Provide the (x, y) coordinate of the cell's center where the given text is located.  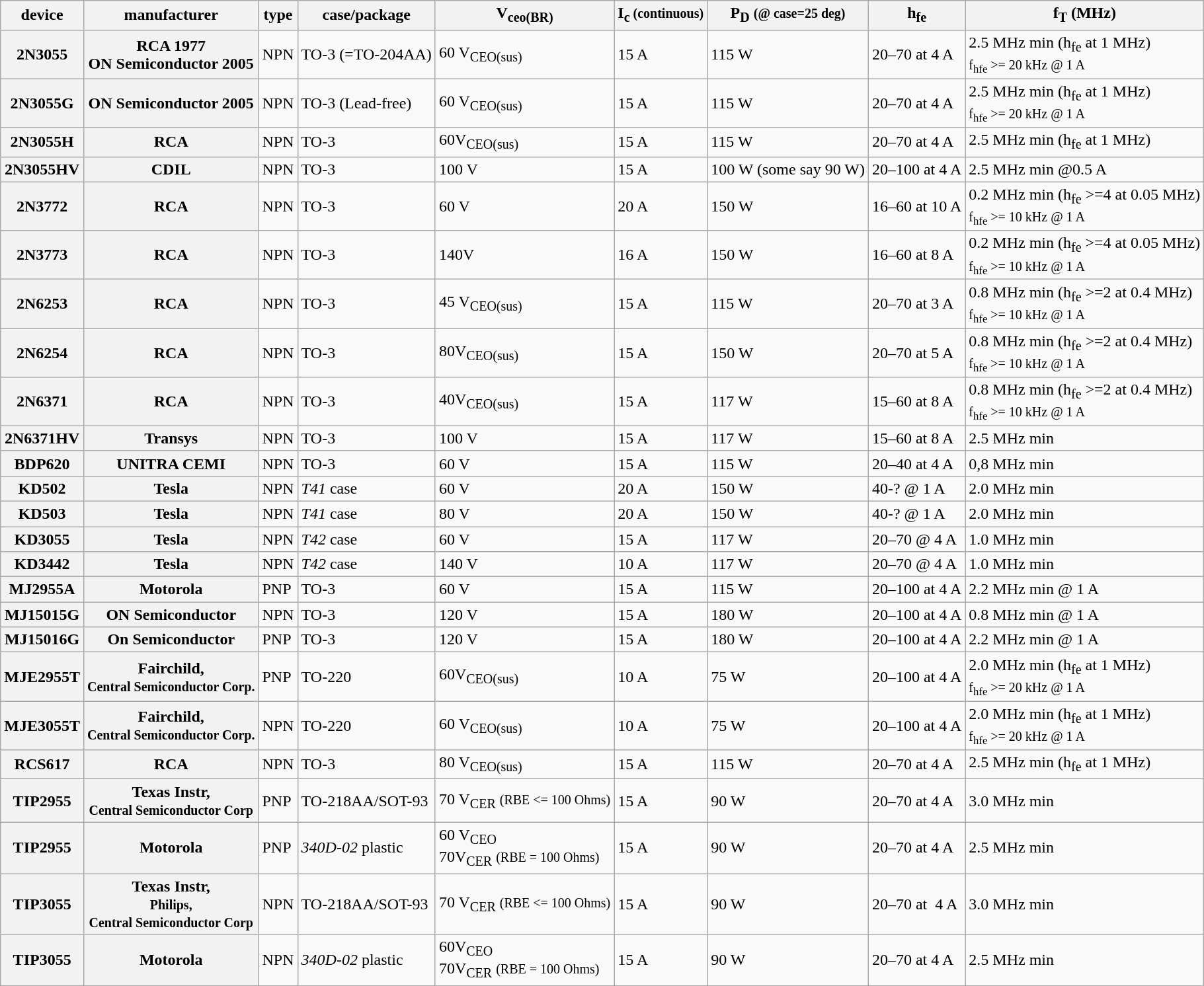
KD502 (42, 488)
device (42, 15)
UNITRA CEMI (171, 463)
Texas Instr,Central Semiconductor Corp (171, 801)
BDP620 (42, 463)
manufacturer (171, 15)
20–70 at 5 A (916, 353)
140 V (524, 564)
Ic (continuous) (661, 15)
0,8 MHz min (1084, 463)
MJE3055T (42, 726)
2N6371HV (42, 438)
MJ15015G (42, 615)
2N6254 (42, 353)
60 VCEO70VCER (RBE = 100 Ohms) (524, 848)
80 V (524, 513)
On Semiconductor (171, 640)
PD (@ case=25 deg) (788, 15)
2.5 MHz min @0.5 A (1084, 169)
fT (MHz) (1084, 15)
Texas Instr,Philips,Central Semiconductor Corp (171, 904)
CDIL (171, 169)
80 VCEO(sus) (524, 765)
2N3055H (42, 142)
45 VCEO(sus) (524, 304)
Vceo(BR) (524, 15)
TO-3 (=TO-204AA) (366, 54)
KD3055 (42, 539)
2N3055G (42, 103)
2N3055HV (42, 169)
type (278, 15)
2N3055 (42, 54)
hfe (916, 15)
ON Semiconductor 2005 (171, 103)
16–60 at 10 A (916, 206)
RCA 1977ON Semiconductor 2005 (171, 54)
MJ15016G (42, 640)
100 W (some say 90 W) (788, 169)
TO-3 (Lead-free) (366, 103)
0.8 MHz min @ 1 A (1084, 615)
KD3442 (42, 564)
MJE2955T (42, 677)
60VCEO70VCER (RBE = 100 Ohms) (524, 960)
2N6371 (42, 401)
2N3772 (42, 206)
KD503 (42, 513)
140V (524, 255)
2N6253 (42, 304)
20–40 at 4 A (916, 463)
16–60 at 8 A (916, 255)
16 A (661, 255)
case/package (366, 15)
Transys (171, 438)
RCS617 (42, 765)
20–70 at 3 A (916, 304)
80VCEO(sus) (524, 353)
ON Semiconductor (171, 615)
2N3773 (42, 255)
40VCEO(sus) (524, 401)
MJ2955A (42, 589)
